Detect which cell encompasses the target text, then output its [x, y] center coordinate. 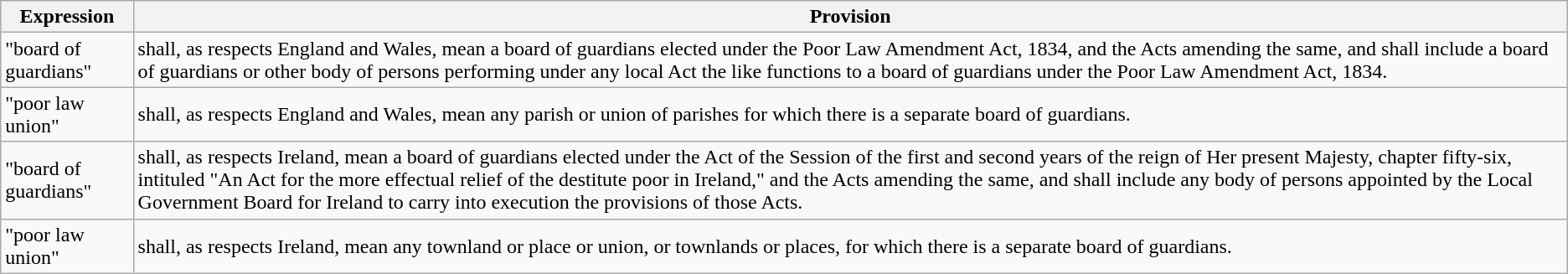
Provision [850, 17]
Expression [67, 17]
shall, as respects Ireland, mean any townland or place or union, or townlands or places, for which there is a separate board of guardians. [850, 246]
shall, as respects England and Wales, mean any parish or union of parishes for which there is a separate board of guardians. [850, 114]
